Locate the cell with the specified text and output its [x, y] center coordinate. 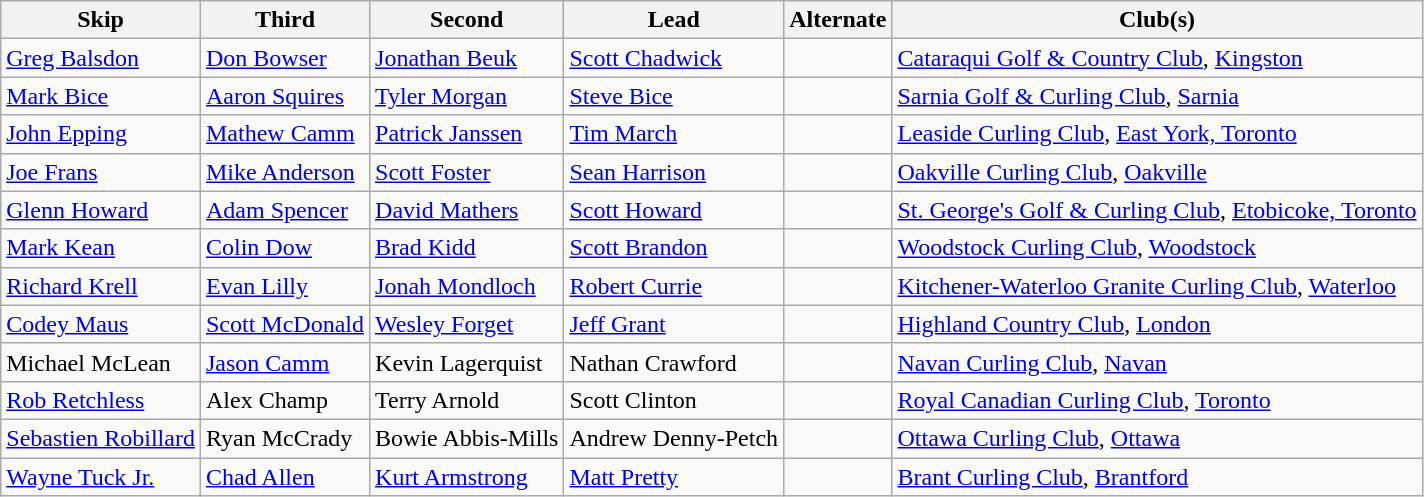
Mike Anderson [284, 172]
Leaside Curling Club, East York, Toronto [1157, 134]
Codey Maus [101, 324]
Lead [674, 20]
Kurt Armstrong [467, 477]
Kitchener-Waterloo Granite Curling Club, Waterloo [1157, 286]
Chad Allen [284, 477]
Jeff Grant [674, 324]
Alternate [838, 20]
Royal Canadian Curling Club, Toronto [1157, 400]
Aaron Squires [284, 96]
Wayne Tuck Jr. [101, 477]
Navan Curling Club, Navan [1157, 362]
Tyler Morgan [467, 96]
Mathew Camm [284, 134]
Mark Bice [101, 96]
Wesley Forget [467, 324]
Highland Country Club, London [1157, 324]
Ryan McCrady [284, 438]
Jonathan Beuk [467, 58]
Rob Retchless [101, 400]
John Epping [101, 134]
Woodstock Curling Club, Woodstock [1157, 248]
Robert Currie [674, 286]
Scott Howard [674, 210]
Brad Kidd [467, 248]
Greg Balsdon [101, 58]
St. George's Golf & Curling Club, Etobicoke, Toronto [1157, 210]
Nathan Crawford [674, 362]
Scott McDonald [284, 324]
David Mathers [467, 210]
Skip [101, 20]
Mark Kean [101, 248]
Joe Frans [101, 172]
Second [467, 20]
Sean Harrison [674, 172]
Richard Krell [101, 286]
Michael McLean [101, 362]
Terry Arnold [467, 400]
Scott Clinton [674, 400]
Kevin Lagerquist [467, 362]
Colin Dow [284, 248]
Alex Champ [284, 400]
Patrick Janssen [467, 134]
Matt Pretty [674, 477]
Cataraqui Golf & Country Club, Kingston [1157, 58]
Andrew Denny-Petch [674, 438]
Sebastien Robillard [101, 438]
Ottawa Curling Club, Ottawa [1157, 438]
Evan Lilly [284, 286]
Jason Camm [284, 362]
Adam Spencer [284, 210]
Bowie Abbis-Mills [467, 438]
Scott Foster [467, 172]
Sarnia Golf & Curling Club, Sarnia [1157, 96]
Brant Curling Club, Brantford [1157, 477]
Scott Brandon [674, 248]
Oakville Curling Club, Oakville [1157, 172]
Glenn Howard [101, 210]
Don Bowser [284, 58]
Tim March [674, 134]
Steve Bice [674, 96]
Scott Chadwick [674, 58]
Third [284, 20]
Jonah Mondloch [467, 286]
Club(s) [1157, 20]
